Extract the [X, Y] coordinate from the center of the cell holding the provided text.  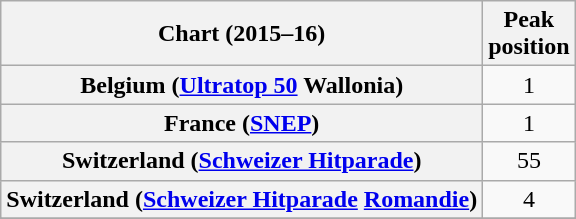
55 [529, 161]
Peakposition [529, 34]
Switzerland (Schweizer Hitparade) [242, 161]
Switzerland (Schweizer Hitparade Romandie) [242, 199]
4 [529, 199]
Belgium (Ultratop 50 Wallonia) [242, 85]
Chart (2015–16) [242, 34]
France (SNEP) [242, 123]
